Find where the given text appears and provide that cell's center as (X, Y) coordinate. 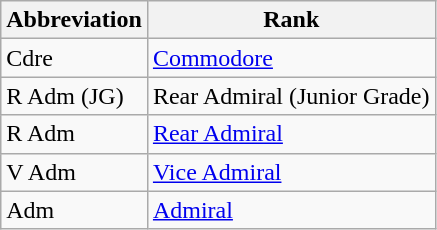
Rear Admiral (Junior Grade) (291, 96)
Rear Admiral (291, 134)
Vice Admiral (291, 172)
Adm (74, 210)
R Adm (74, 134)
Abbreviation (74, 20)
Rank (291, 20)
Admiral (291, 210)
Commodore (291, 58)
V Adm (74, 172)
Cdre (74, 58)
R Adm (JG) (74, 96)
